Provide the [x, y] coordinate of the cell's center where the given text is located.  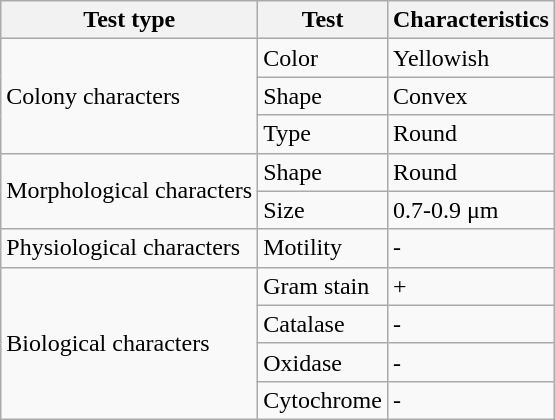
0.7-0.9 μm [470, 210]
Morphological characters [130, 191]
Test type [130, 20]
Colony characters [130, 96]
Biological characters [130, 343]
Characteristics [470, 20]
Test [323, 20]
Color [323, 58]
Convex [470, 96]
Gram stain [323, 286]
Oxidase [323, 362]
+ [470, 286]
Catalase [323, 324]
Type [323, 134]
Yellowish [470, 58]
Cytochrome [323, 400]
Size [323, 210]
Physiological characters [130, 248]
Motility [323, 248]
